For the text-containing cell, return its midpoint in (x, y) coordinate format. 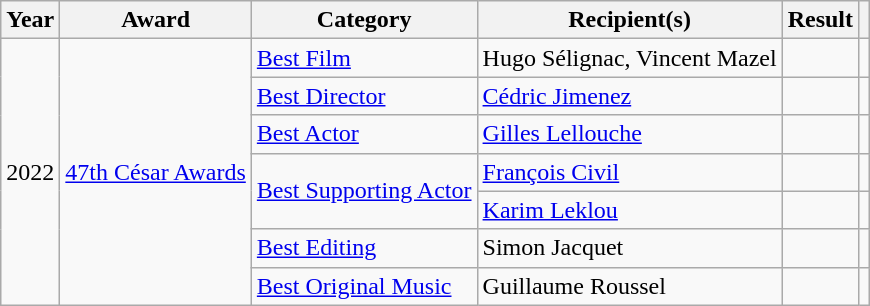
Best Film (364, 58)
47th César Awards (156, 172)
Year (30, 20)
Karim Leklou (630, 210)
Guillaume Roussel (630, 286)
Recipient(s) (630, 20)
Hugo Sélignac, Vincent Mazel (630, 58)
Best Supporting Actor (364, 191)
François Civil (630, 172)
Cédric Jimenez (630, 96)
Best Editing (364, 248)
Gilles Lellouche (630, 134)
Result (820, 20)
Award (156, 20)
Best Original Music (364, 286)
2022 (30, 172)
Best Actor (364, 134)
Category (364, 20)
Simon Jacquet (630, 248)
Best Director (364, 96)
